Pinpoint the cell where the given text exists, returning its [x, y] midpoint coordinate. 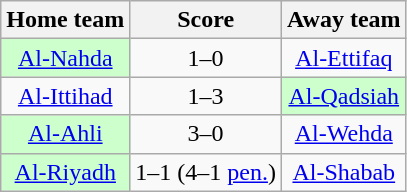
Al-Wehda [344, 134]
Al-Shabab [344, 172]
Al-Ettifaq [344, 58]
Al-Riyadh [66, 172]
Home team [66, 20]
Al-Ahli [66, 134]
3–0 [206, 134]
Score [206, 20]
Al-Ittihad [66, 96]
Al-Nahda [66, 58]
Al-Qadsiah [344, 96]
1–0 [206, 58]
1–1 (4–1 pen.) [206, 172]
Away team [344, 20]
1–3 [206, 96]
